Return the [x, y] coordinate for the center point of the cell that contains the specified text.  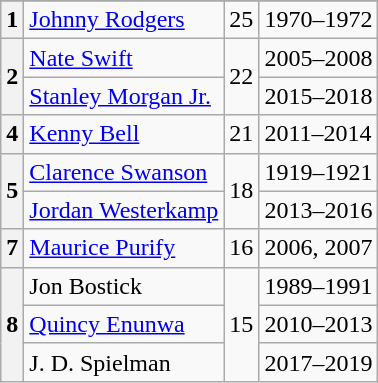
Nate Swift [124, 58]
Clarence Swanson [124, 172]
J. D. Spielman [124, 362]
Jordan Westerkamp [124, 210]
1970–1972 [318, 20]
16 [242, 248]
18 [242, 191]
2013–2016 [318, 210]
Kenny Bell [124, 134]
4 [12, 134]
22 [242, 77]
25 [242, 20]
2011–2014 [318, 134]
1989–1991 [318, 286]
2015–2018 [318, 96]
Johnny Rodgers [124, 20]
Stanley Morgan Jr. [124, 96]
Quincy Enunwa [124, 324]
2 [12, 77]
7 [12, 248]
5 [12, 191]
15 [242, 324]
1 [12, 20]
2010–2013 [318, 324]
21 [242, 134]
2017–2019 [318, 362]
2005–2008 [318, 58]
1919–1921 [318, 172]
2006, 2007 [318, 248]
Jon Bostick [124, 286]
8 [12, 324]
Maurice Purify [124, 248]
